Return [X, Y] of the center of cell containing provided text 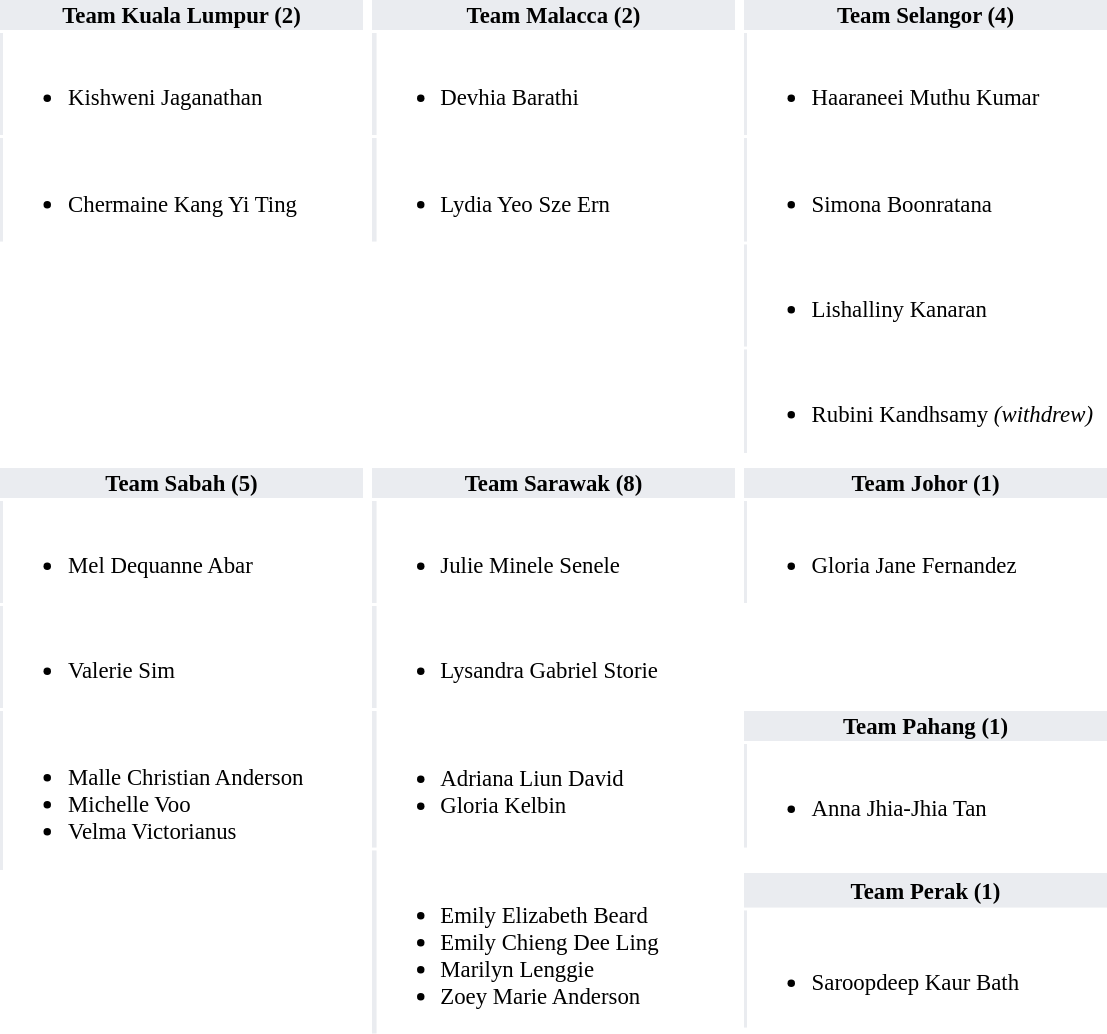
Team Pahang (1) [926, 726]
Gloria Jane Fernandez [928, 552]
Team Sarawak (8) [554, 482]
Chermaine Kang Yi Ting [185, 190]
Kishweni Jaganathan [185, 84]
Lysandra Gabriel Storie [557, 658]
Mel Dequanne Abar [185, 552]
Team Perak (1) [926, 890]
Team Kuala Lumpur (2) [182, 15]
Lydia Yeo Sze Ern [557, 190]
Haaraneei Muthu Kumar [928, 84]
Malle Christian AndersonMichelle VooVelma Victorianus [185, 790]
Team Johor (1) [926, 482]
Team Selangor (4) [926, 15]
Adriana Liun DavidGloria Kelbin [557, 779]
Team Malacca (2) [554, 15]
Lishalliny Kanaran [928, 296]
Valerie Sim [185, 658]
Simona Boonratana [928, 190]
Team Sabah (5) [182, 482]
Rubini Kandhsamy (withdrew) [928, 402]
Anna Jhia-Jhia Tan [928, 796]
Emily Elizabeth BeardEmily Chieng Dee LingMarilyn LenggieZoey Marie Anderson [557, 942]
Julie Minele Senele [557, 552]
Saroopdeep Kaur Bath [928, 968]
Devhia Barathi [557, 84]
